Detect which cell encompasses the target text, then output its (X, Y) center coordinate. 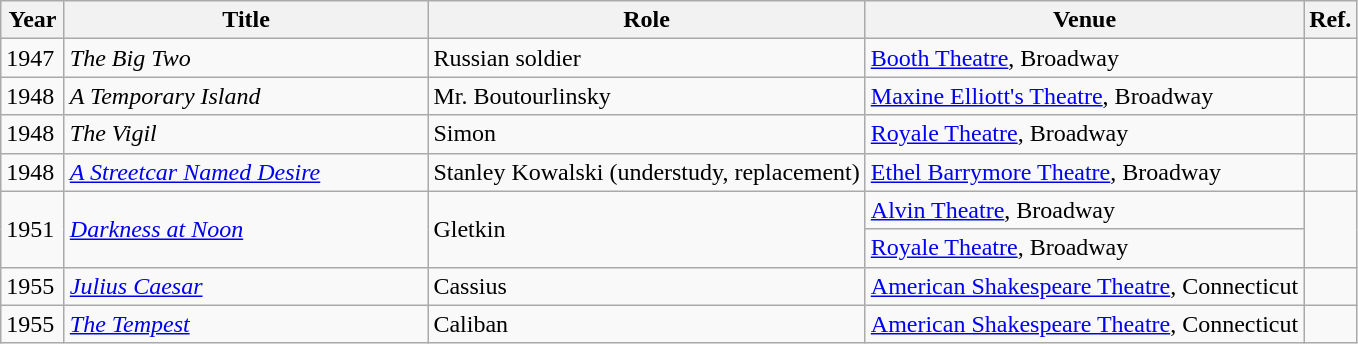
A Temporary Island (246, 96)
Maxine Elliott's Theatre, Broadway (1084, 96)
Cassius (646, 286)
1947 (33, 58)
A Streetcar Named Desire (246, 172)
Title (246, 20)
Gletkin (646, 229)
1951 (33, 229)
Darkness at Noon (246, 229)
Mr. Boutourlinsky (646, 96)
Russian soldier (646, 58)
Ethel Barrymore Theatre, Broadway (1084, 172)
Julius Caesar (246, 286)
Simon (646, 134)
Ref. (1330, 20)
The Tempest (246, 324)
The Big Two (246, 58)
Stanley Kowalski (understudy, replacement) (646, 172)
Booth Theatre, Broadway (1084, 58)
Alvin Theatre, Broadway (1084, 210)
Caliban (646, 324)
Venue (1084, 20)
Year (33, 20)
Role (646, 20)
The Vigil (246, 134)
